Find where the given text appears and provide that cell's center as (x, y) coordinate. 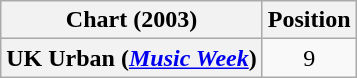
UK Urban (Music Week) (132, 58)
9 (309, 58)
Position (309, 20)
Chart (2003) (132, 20)
